Extract the (x, y) coordinate from the center of the cell holding the provided text.  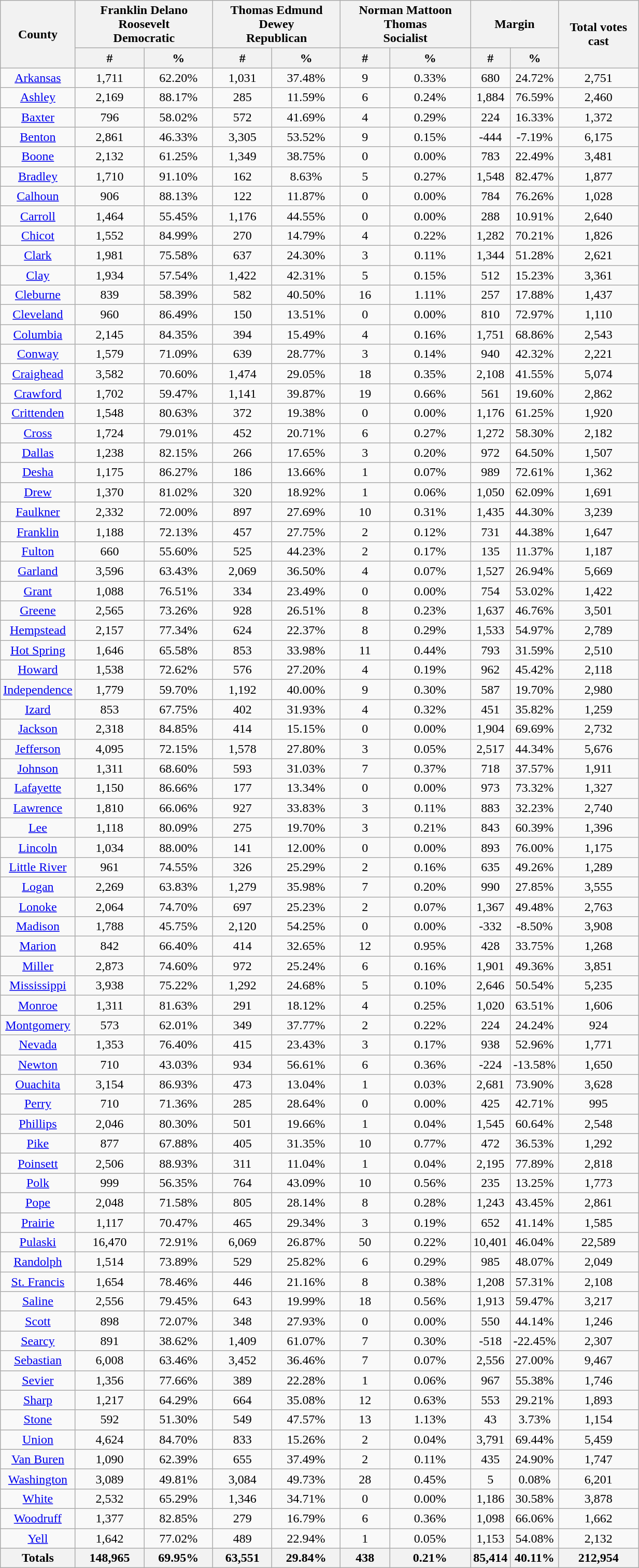
Stone (38, 1420)
19.38% (306, 413)
3,878 (599, 1499)
20.71% (306, 433)
3,452 (243, 1361)
1,904 (490, 729)
664 (243, 1400)
754 (490, 591)
2,046 (110, 1124)
572 (243, 117)
70.60% (178, 374)
266 (243, 453)
Scott (38, 1321)
63,551 (243, 1558)
2,732 (599, 729)
40.00% (306, 690)
68.86% (535, 334)
924 (599, 1025)
1,474 (243, 374)
13.34% (306, 788)
2,221 (599, 354)
3,628 (599, 1084)
257 (490, 295)
Randolph (38, 1262)
25.23% (306, 907)
Norman Mattoon ThomasSocialist (405, 24)
76.59% (535, 97)
54.25% (306, 927)
1,110 (599, 315)
1,691 (599, 492)
84.99% (178, 235)
0.23% (430, 611)
49.81% (178, 1479)
1,877 (599, 176)
Craighead (38, 374)
82.47% (535, 176)
135 (490, 551)
1,911 (599, 768)
783 (490, 157)
43.03% (178, 1065)
906 (110, 196)
2,169 (110, 97)
1,372 (599, 117)
76.51% (178, 591)
72.91% (178, 1242)
457 (243, 531)
49.26% (535, 867)
989 (490, 472)
311 (243, 1163)
22.28% (306, 1380)
1,020 (490, 1005)
13.51% (306, 315)
67.88% (178, 1143)
Desha (38, 472)
1.11% (430, 295)
Izard (38, 709)
Lawrence (38, 808)
270 (243, 235)
46.76% (535, 611)
2,332 (110, 512)
19.60% (535, 394)
2,195 (490, 1163)
25.29% (306, 867)
76.40% (178, 1045)
85,414 (490, 1558)
1,437 (599, 295)
793 (490, 650)
0.12% (430, 531)
80.30% (178, 1124)
2,565 (110, 611)
1,533 (490, 631)
24.68% (306, 986)
186 (243, 472)
1,272 (490, 433)
14.79% (306, 235)
51.30% (178, 1420)
Franklin Delano RooseveltDemocratic (144, 24)
28 (365, 1479)
927 (243, 808)
27.93% (306, 1321)
2,069 (243, 571)
28.14% (306, 1202)
Conway (38, 354)
1,527 (490, 571)
2,517 (490, 749)
2,740 (599, 808)
32.65% (306, 946)
91.10% (178, 176)
2,064 (110, 907)
5,669 (599, 571)
77.02% (178, 1538)
Union (38, 1439)
71.58% (178, 1202)
10,401 (490, 1242)
46.04% (535, 1242)
1,650 (599, 1065)
31.03% (306, 768)
65.58% (178, 650)
898 (110, 1321)
635 (490, 867)
Total votes cast (599, 34)
561 (490, 394)
28.77% (306, 354)
84.70% (178, 1439)
22.49% (535, 157)
3,582 (110, 374)
19.66% (306, 1124)
Logan (38, 887)
1,118 (110, 828)
512 (490, 275)
69.69% (535, 729)
1,396 (599, 828)
288 (490, 216)
-7.19% (535, 137)
1,826 (599, 235)
Faulkner (38, 512)
0.25% (430, 1005)
660 (110, 551)
389 (243, 1380)
44.38% (535, 531)
White (38, 1499)
88.17% (178, 97)
11.59% (306, 97)
1,920 (599, 413)
49.48% (535, 907)
938 (490, 1045)
77.66% (178, 1380)
38.75% (306, 157)
3,555 (599, 887)
45.75% (178, 927)
68.60% (178, 768)
1,788 (110, 927)
Fulton (38, 551)
1,585 (599, 1222)
2,118 (599, 670)
Totals (38, 1558)
27.75% (306, 531)
19 (365, 394)
Independence (38, 690)
2,506 (110, 1163)
438 (365, 1558)
88.13% (178, 196)
-13.58% (535, 1065)
394 (243, 334)
Pike (38, 1143)
2,980 (599, 690)
Van Buren (38, 1459)
291 (243, 1005)
69.95% (178, 1558)
0.10% (430, 986)
Pulaski (38, 1242)
3.73% (535, 1420)
1,913 (490, 1301)
86.66% (178, 788)
60.64% (535, 1124)
Nevada (38, 1045)
Thomas Edmund DeweyRepublican (277, 24)
6,008 (110, 1361)
72.00% (178, 512)
639 (243, 354)
25.82% (306, 1262)
3,217 (599, 1301)
Sebastian (38, 1361)
54.97% (535, 631)
1,356 (110, 1380)
1,344 (490, 255)
67.75% (178, 709)
38.62% (178, 1341)
63.46% (178, 1361)
18.12% (306, 1005)
Hempstead (38, 631)
44.34% (535, 749)
60.39% (535, 828)
St. Francis (38, 1282)
88.00% (178, 847)
446 (243, 1282)
334 (243, 591)
1,901 (490, 966)
17.88% (535, 295)
81.63% (178, 1005)
1,662 (599, 1518)
36.50% (306, 571)
55.38% (535, 1380)
592 (110, 1420)
1,150 (110, 788)
40.50% (306, 295)
47.57% (306, 1420)
0.37% (430, 768)
30.58% (535, 1499)
80.09% (178, 828)
0.33% (430, 78)
452 (243, 433)
3,239 (599, 512)
372 (243, 413)
13.66% (306, 472)
1,711 (110, 78)
26.94% (535, 571)
326 (243, 867)
43.09% (306, 1183)
Cleveland (38, 315)
57.31% (535, 1282)
Clark (38, 255)
72.61% (535, 472)
29.34% (306, 1222)
54.08% (535, 1538)
1,773 (599, 1183)
-8.50% (535, 927)
73.32% (535, 788)
57.54% (178, 275)
1,507 (599, 453)
2,510 (599, 650)
79.45% (178, 1301)
2,862 (599, 394)
0.03% (430, 1084)
8.63% (306, 176)
122 (243, 196)
35.98% (306, 887)
2,269 (110, 887)
553 (490, 1400)
1,710 (110, 176)
31.93% (306, 709)
Baxter (38, 117)
1,279 (243, 887)
58.30% (535, 433)
15.15% (306, 729)
1,353 (110, 1045)
77.34% (178, 631)
1,246 (599, 1321)
2,049 (599, 1262)
Woodruff (38, 1518)
805 (243, 1202)
11.87% (306, 196)
Ouachita (38, 1084)
893 (490, 847)
County (38, 34)
1,642 (110, 1538)
1,188 (110, 531)
349 (243, 1025)
0.28% (430, 1202)
22.94% (306, 1538)
348 (243, 1321)
212,954 (599, 1558)
52.96% (535, 1045)
56.35% (178, 1183)
73.89% (178, 1262)
33.75% (535, 946)
1,346 (243, 1499)
764 (243, 1183)
72.13% (178, 531)
76.00% (535, 847)
Lee (38, 828)
891 (110, 1341)
Margin (515, 24)
2,307 (599, 1341)
50 (365, 1242)
15.26% (306, 1439)
940 (490, 354)
27.80% (306, 749)
Drew (38, 492)
1,154 (599, 1420)
50.54% (535, 986)
71.36% (178, 1104)
31.59% (535, 650)
0.35% (430, 374)
4,095 (110, 749)
42.71% (535, 1104)
2,460 (599, 97)
Bradley (38, 176)
37.48% (306, 78)
1,810 (110, 808)
82.85% (178, 1518)
1,050 (490, 492)
78.46% (178, 1282)
44.30% (535, 512)
5,074 (599, 374)
56.61% (306, 1065)
15.49% (306, 334)
2,548 (599, 1124)
62.20% (178, 78)
1,779 (110, 690)
32.23% (535, 808)
1,552 (110, 235)
44.14% (535, 1321)
1,153 (490, 1538)
1,141 (243, 394)
985 (490, 1262)
70.47% (178, 1222)
Cross (38, 433)
2,681 (490, 1084)
26.51% (306, 611)
1,377 (110, 1518)
279 (243, 1518)
84.85% (178, 729)
Ashley (38, 97)
23.49% (306, 591)
1,981 (110, 255)
16,470 (110, 1242)
84.35% (178, 334)
961 (110, 867)
29.21% (535, 1400)
80.63% (178, 413)
3,089 (110, 1479)
Sharp (38, 1400)
5,676 (599, 749)
86.93% (178, 1084)
Cleburne (38, 295)
405 (243, 1143)
3,791 (490, 1439)
Mississippi (38, 986)
962 (490, 670)
0.24% (430, 97)
29.84% (306, 1558)
1,637 (490, 611)
27.00% (535, 1361)
75.58% (178, 255)
1,217 (110, 1400)
Carroll (38, 216)
Crittenden (38, 413)
12.00% (306, 847)
Miller (38, 966)
428 (490, 946)
6,069 (243, 1242)
451 (490, 709)
3,361 (599, 275)
2,640 (599, 216)
-22.45% (535, 1341)
0.95% (430, 946)
2,763 (599, 907)
275 (243, 828)
49.73% (306, 1479)
624 (243, 631)
26.87% (306, 1242)
0.44% (430, 650)
843 (490, 828)
1,579 (110, 354)
16 (365, 295)
72.62% (178, 670)
44.23% (306, 551)
1,606 (599, 1005)
15.23% (535, 275)
-518 (490, 1341)
402 (243, 709)
1,259 (599, 709)
39.87% (306, 394)
86.49% (178, 315)
Dallas (38, 453)
877 (110, 1143)
16.79% (306, 1518)
-444 (490, 137)
177 (243, 788)
Newton (38, 1065)
72.97% (535, 315)
3,154 (110, 1084)
2,048 (110, 1202)
967 (490, 1380)
25.24% (306, 966)
162 (243, 176)
652 (490, 1222)
1,702 (110, 394)
0.77% (430, 1143)
593 (243, 768)
4,624 (110, 1439)
2,157 (110, 631)
63.51% (535, 1005)
3,084 (243, 1479)
1,349 (243, 157)
53.52% (306, 137)
79.01% (178, 433)
550 (490, 1321)
88.93% (178, 1163)
Greene (38, 611)
0.66% (430, 394)
Yell (38, 1538)
501 (243, 1124)
Chicot (38, 235)
1,746 (599, 1380)
2,873 (110, 966)
40.11% (535, 1558)
473 (243, 1084)
48.07% (535, 1262)
833 (243, 1439)
587 (490, 690)
45.42% (535, 670)
Boone (38, 157)
72.15% (178, 749)
Polk (38, 1183)
3,596 (110, 571)
27.20% (306, 670)
3,938 (110, 986)
842 (110, 946)
Jackson (38, 729)
2,789 (599, 631)
150 (243, 315)
573 (110, 1025)
70.21% (535, 235)
37.77% (306, 1025)
75.22% (178, 986)
643 (243, 1301)
18.92% (306, 492)
62.09% (535, 492)
3,908 (599, 927)
5,235 (599, 986)
1,893 (599, 1400)
Perry (38, 1104)
37.57% (535, 768)
64.50% (535, 453)
23.43% (306, 1045)
16.33% (535, 117)
Little River (38, 867)
13.04% (306, 1084)
0.31% (430, 512)
63.43% (178, 571)
1,464 (110, 216)
1,884 (490, 97)
Benton (38, 137)
3,851 (599, 966)
11.04% (306, 1163)
71.09% (178, 354)
51.28% (535, 255)
425 (490, 1104)
Prairie (38, 1222)
58.39% (178, 295)
1,289 (599, 867)
19.99% (306, 1301)
55.60% (178, 551)
53.02% (535, 591)
24.72% (535, 78)
576 (243, 670)
5,459 (599, 1439)
990 (490, 887)
Washington (38, 1479)
13.25% (535, 1183)
637 (243, 255)
Jefferson (38, 749)
41.14% (535, 1222)
27.69% (306, 512)
1.13% (430, 1420)
73.26% (178, 611)
1,538 (110, 670)
2,120 (243, 927)
24.24% (535, 1025)
42.32% (535, 354)
Marion (38, 946)
33.83% (306, 808)
74.55% (178, 867)
1,724 (110, 433)
Searcy (38, 1341)
6,201 (599, 1479)
2,532 (110, 1499)
29.05% (306, 374)
1,647 (599, 531)
1,435 (490, 512)
897 (243, 512)
24.30% (306, 255)
74.60% (178, 966)
1,545 (490, 1124)
36.46% (306, 1361)
11.37% (535, 551)
995 (599, 1104)
2,751 (599, 78)
36.53% (535, 1143)
41.55% (535, 374)
86.27% (178, 472)
3,305 (243, 137)
82.15% (178, 453)
Sevier (38, 1380)
46.33% (178, 137)
Calhoun (38, 196)
1,578 (243, 749)
43.45% (535, 1202)
37.49% (306, 1459)
1,098 (490, 1518)
2,543 (599, 334)
17.65% (306, 453)
1,208 (490, 1282)
34.71% (306, 1499)
55.45% (178, 216)
1,268 (599, 946)
1,409 (243, 1341)
13 (365, 1420)
9,467 (599, 1361)
529 (243, 1262)
61.07% (306, 1341)
11 (365, 650)
Hot Spring (38, 650)
2,818 (599, 1163)
1,192 (243, 690)
3,501 (599, 611)
1,327 (599, 788)
1,088 (110, 591)
72.07% (178, 1321)
1,031 (243, 78)
549 (243, 1420)
2,145 (110, 334)
1,243 (490, 1202)
235 (490, 1183)
1,367 (490, 907)
35.08% (306, 1400)
2,318 (110, 729)
Pope (38, 1202)
Lincoln (38, 847)
59.70% (178, 690)
2,182 (599, 433)
49.36% (535, 966)
24.90% (535, 1459)
Lafayette (38, 788)
810 (490, 315)
1,751 (490, 334)
999 (110, 1183)
0.38% (430, 1282)
58.02% (178, 117)
525 (243, 551)
33.98% (306, 650)
44.55% (306, 216)
3,481 (599, 157)
Poinsett (38, 1163)
1,646 (110, 650)
64.29% (178, 1400)
Crawford (38, 394)
435 (490, 1459)
-332 (490, 927)
0.63% (430, 1400)
Howard (38, 670)
Monroe (38, 1005)
472 (490, 1143)
66.40% (178, 946)
69.44% (535, 1439)
1,654 (110, 1282)
1,117 (110, 1222)
1,187 (599, 551)
1,238 (110, 453)
784 (490, 196)
582 (243, 295)
41.69% (306, 117)
22.37% (306, 631)
796 (110, 117)
697 (243, 907)
65.29% (178, 1499)
718 (490, 768)
1,934 (110, 275)
Clay (38, 275)
-224 (490, 1065)
62.39% (178, 1459)
76.26% (535, 196)
0.45% (430, 1479)
21.16% (306, 1282)
Madison (38, 927)
63.83% (178, 887)
680 (490, 78)
0.08% (535, 1479)
42.31% (306, 275)
22,589 (599, 1242)
10.91% (535, 216)
934 (243, 1065)
320 (243, 492)
141 (243, 847)
1,034 (110, 847)
928 (243, 611)
1,362 (599, 472)
960 (110, 315)
1,514 (110, 1262)
0.32% (430, 709)
31.35% (306, 1143)
Garland (38, 571)
Franklin (38, 531)
35.82% (535, 709)
Lonoke (38, 907)
0.14% (430, 354)
62.01% (178, 1025)
Phillips (38, 1124)
81.02% (178, 492)
1,028 (599, 196)
28.64% (306, 1104)
2,646 (490, 986)
73.90% (535, 1084)
655 (243, 1459)
883 (490, 808)
415 (243, 1045)
1,370 (110, 492)
1,771 (599, 1045)
27.85% (535, 887)
Grant (38, 591)
Arkansas (38, 78)
1,747 (599, 1459)
Johnson (38, 768)
Saline (38, 1301)
43 (490, 1420)
Columbia (38, 334)
2,621 (599, 255)
1,186 (490, 1499)
74.70% (178, 907)
1,282 (490, 235)
77.89% (535, 1163)
489 (243, 1538)
Montgomery (38, 1025)
973 (490, 788)
731 (490, 531)
148,965 (110, 1558)
6,175 (599, 137)
1,090 (110, 1459)
465 (243, 1222)
839 (110, 295)
